Extract the (X, Y) coordinate from the center of the cell holding the provided text.  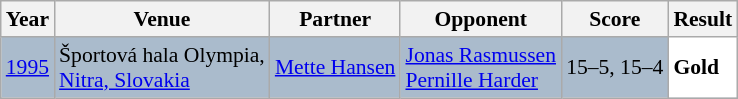
Opponent (480, 19)
Score (614, 19)
Mette Hansen (336, 68)
Result (702, 19)
Year (28, 19)
Partner (336, 19)
Venue (162, 19)
Gold (702, 68)
1995 (28, 68)
Jonas Rasmussen Pernille Harder (480, 68)
15–5, 15–4 (614, 68)
Športová hala Olympia,Nitra, Slovakia (162, 68)
